Locate the cell with the specified text and output its (x, y) center coordinate. 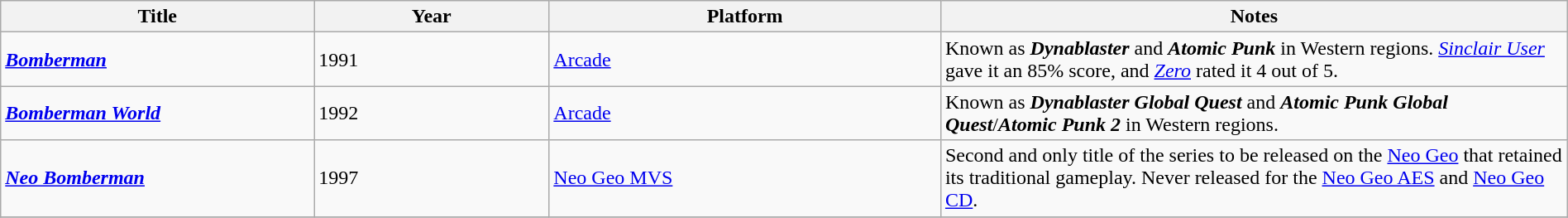
Bomberman (157, 60)
1997 (432, 178)
1992 (432, 113)
Notes (1254, 17)
Platform (745, 17)
Known as Dynablaster Global Quest and Atomic Punk Global Quest/Atomic Punk 2 in Western regions. (1254, 113)
Year (432, 17)
Known as Dynablaster and Atomic Punk in Western regions. Sinclair User gave it an 85% score, and Zero rated it 4 out of 5. (1254, 60)
Bomberman World (157, 113)
Neo Geo MVS (745, 178)
1991 (432, 60)
Title (157, 17)
Neo Bomberman (157, 178)
